Return the [X, Y] coordinate for the center point of the cell that contains the specified text.  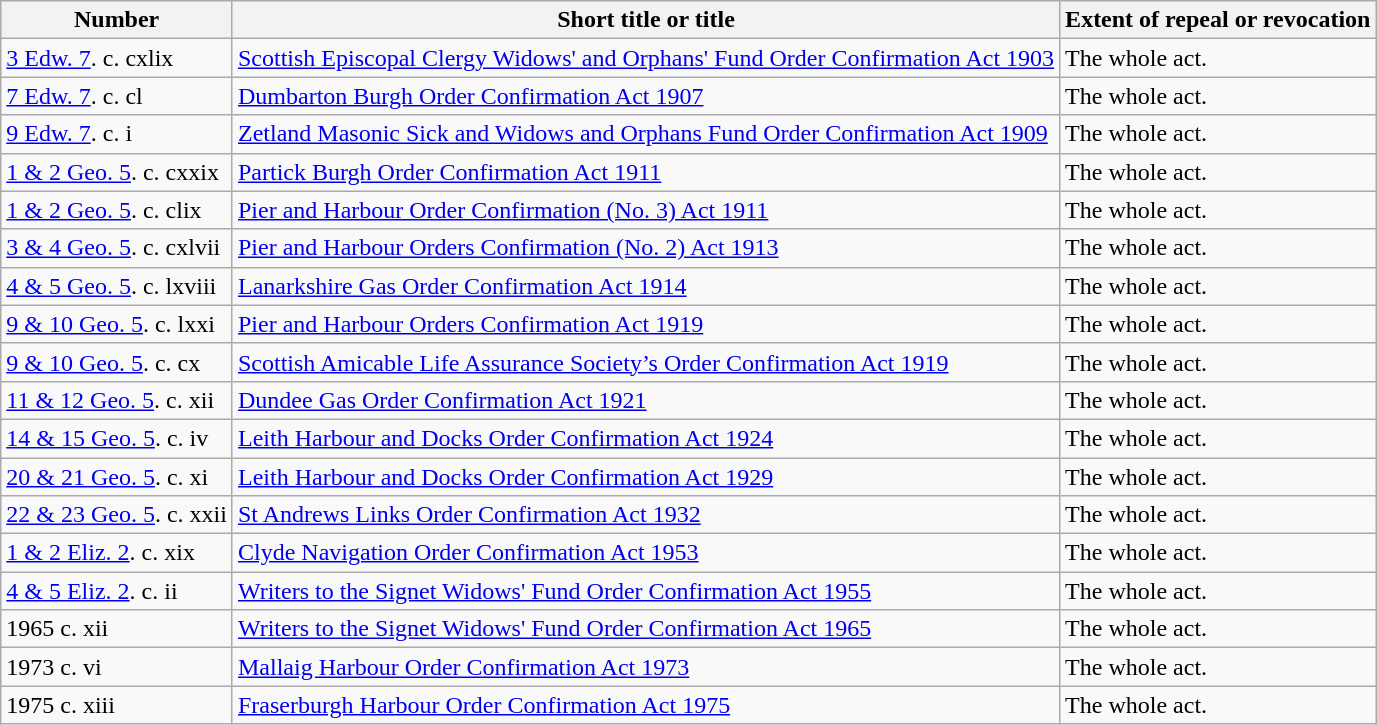
Writers to the Signet Widows' Fund Order Confirmation Act 1955 [646, 591]
22 & 23 Geo. 5. c. xxii [117, 515]
4 & 5 Eliz. 2. c. ii [117, 591]
11 & 12 Geo. 5. c. xii [117, 400]
1973 c. vi [117, 667]
20 & 21 Geo. 5. c. xi [117, 477]
Dumbarton Burgh Order Confirmation Act 1907 [646, 96]
1 & 2 Geo. 5. c. cxxix [117, 172]
Writers to the Signet Widows' Fund Order Confirmation Act 1965 [646, 629]
Number [117, 20]
Zetland Masonic Sick and Widows and Orphans Fund Order Confirmation Act 1909 [646, 134]
Lanarkshire Gas Order Confirmation Act 1914 [646, 286]
Partick Burgh Order Confirmation Act 1911 [646, 172]
Leith Harbour and Docks Order Confirmation Act 1924 [646, 438]
Mallaig Harbour Order Confirmation Act 1973 [646, 667]
St Andrews Links Order Confirmation Act 1932 [646, 515]
Pier and Harbour Orders Confirmation Act 1919 [646, 324]
1975 c. xiii [117, 705]
1 & 2 Geo. 5. c. clix [117, 210]
Scottish Amicable Life Assurance Society’s Order Confirmation Act 1919 [646, 362]
Leith Harbour and Docks Order Confirmation Act 1929 [646, 477]
9 & 10 Geo. 5. c. cx [117, 362]
1 & 2 Eliz. 2. c. xix [117, 553]
Scottish Episcopal Clergy Widows' and Orphans' Fund Order Confirmation Act 1903 [646, 58]
Pier and Harbour Order Confirmation (No. 3) Act 1911 [646, 210]
Dundee Gas Order Confirmation Act 1921 [646, 400]
7 Edw. 7. c. cl [117, 96]
9 Edw. 7. c. i [117, 134]
1965 c. xii [117, 629]
4 & 5 Geo. 5. c. lxviii [117, 286]
Fraserburgh Harbour Order Confirmation Act 1975 [646, 705]
Short title or title [646, 20]
3 & 4 Geo. 5. c. cxlvii [117, 248]
Pier and Harbour Orders Confirmation (No. 2) Act 1913 [646, 248]
3 Edw. 7. c. cxlix [117, 58]
Clyde Navigation Order Confirmation Act 1953 [646, 553]
Extent of repeal or revocation [1218, 20]
9 & 10 Geo. 5. c. lxxi [117, 324]
14 & 15 Geo. 5. c. iv [117, 438]
